Detect which cell encompasses the target text, then output its (x, y) center coordinate. 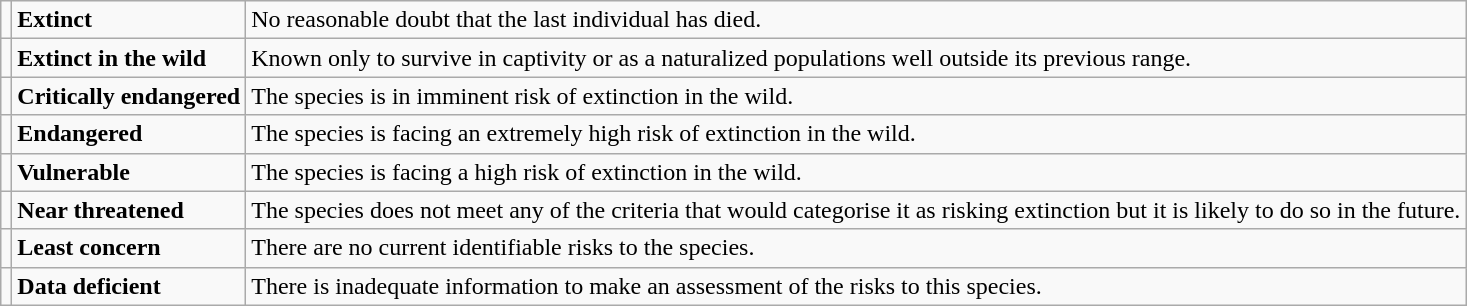
No reasonable doubt that the last individual has died. (856, 20)
The species is facing an extremely high risk of extinction in the wild. (856, 134)
There is inadequate information to make an assessment of the risks to this species. (856, 286)
Vulnerable (129, 172)
The species does not meet any of the criteria that would categorise it as risking extinction but it is likely to do so in the future. (856, 210)
Known only to survive in captivity or as a naturalized populations well outside its previous range. (856, 58)
There are no current identifiable risks to the species. (856, 248)
The species is facing a high risk of extinction in the wild. (856, 172)
The species is in imminent risk of extinction in the wild. (856, 96)
Least concern (129, 248)
Endangered (129, 134)
Data deficient (129, 286)
Extinct in the wild (129, 58)
Near threatened (129, 210)
Critically endangered (129, 96)
Extinct (129, 20)
